Provide the (X, Y) coordinate of the cell's center where the given text is located.  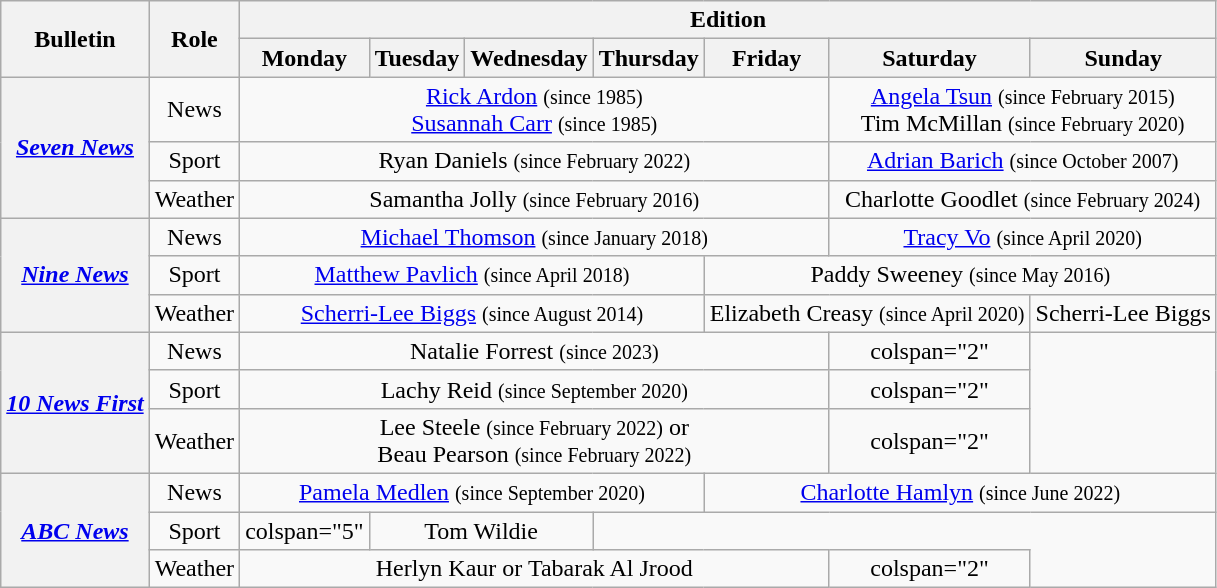
Scherri-Lee Biggs (1123, 313)
Charlotte Goodlet (since February 2024) (1022, 199)
Scherri-Lee Biggs (since August 2014) (472, 313)
Wednesday (529, 58)
Tracy Vo (since April 2020) (1022, 237)
Paddy Sweeney (since May 2016) (960, 275)
Sunday (1123, 58)
Lee Steele (since February 2022) or Beau Pearson (since February 2022) (534, 440)
Saturday (930, 58)
Natalie Forrest (since 2023) (534, 351)
Bulletin (75, 39)
10 News First (75, 402)
Angela Tsun (since February 2015)Tim McMillan (since February 2020) (1022, 110)
Michael Thomson (since January 2018) (534, 237)
Ryan Daniels (since February 2022) (534, 161)
Nine News (75, 275)
Edition (728, 20)
Tuesday (417, 58)
Friday (766, 58)
Thursday (648, 58)
Matthew Pavlich (since April 2018) (472, 275)
Adrian Barich (since October 2007) (1022, 161)
Seven News (75, 148)
Tom Wildie (481, 531)
Elizabeth Creasy (since April 2020) (867, 313)
Monday (305, 58)
Samantha Jolly (since February 2016) (534, 199)
colspan="5" (305, 531)
Charlotte Hamlyn (since June 2022) (960, 492)
Role (194, 39)
Rick Ardon (since 1985)Susannah Carr (since 1985) (534, 110)
ABC News (75, 530)
Pamela Medlen (since September 2020) (472, 492)
Lachy Reid (since September 2020) (534, 389)
Herlyn Kaur or Tabarak Al Jrood (534, 569)
